Scan for the cell matching the given text and deliver its (X, Y) coordinate at center. 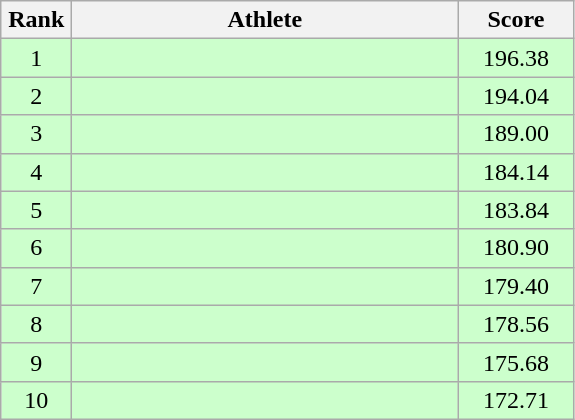
172.71 (516, 400)
180.90 (516, 248)
8 (36, 324)
5 (36, 210)
Athlete (265, 20)
196.38 (516, 58)
Score (516, 20)
Rank (36, 20)
184.14 (516, 172)
2 (36, 96)
189.00 (516, 134)
179.40 (516, 286)
10 (36, 400)
194.04 (516, 96)
178.56 (516, 324)
1 (36, 58)
175.68 (516, 362)
9 (36, 362)
7 (36, 286)
6 (36, 248)
183.84 (516, 210)
4 (36, 172)
3 (36, 134)
